Locate the cell with the specified text and output its (x, y) center coordinate. 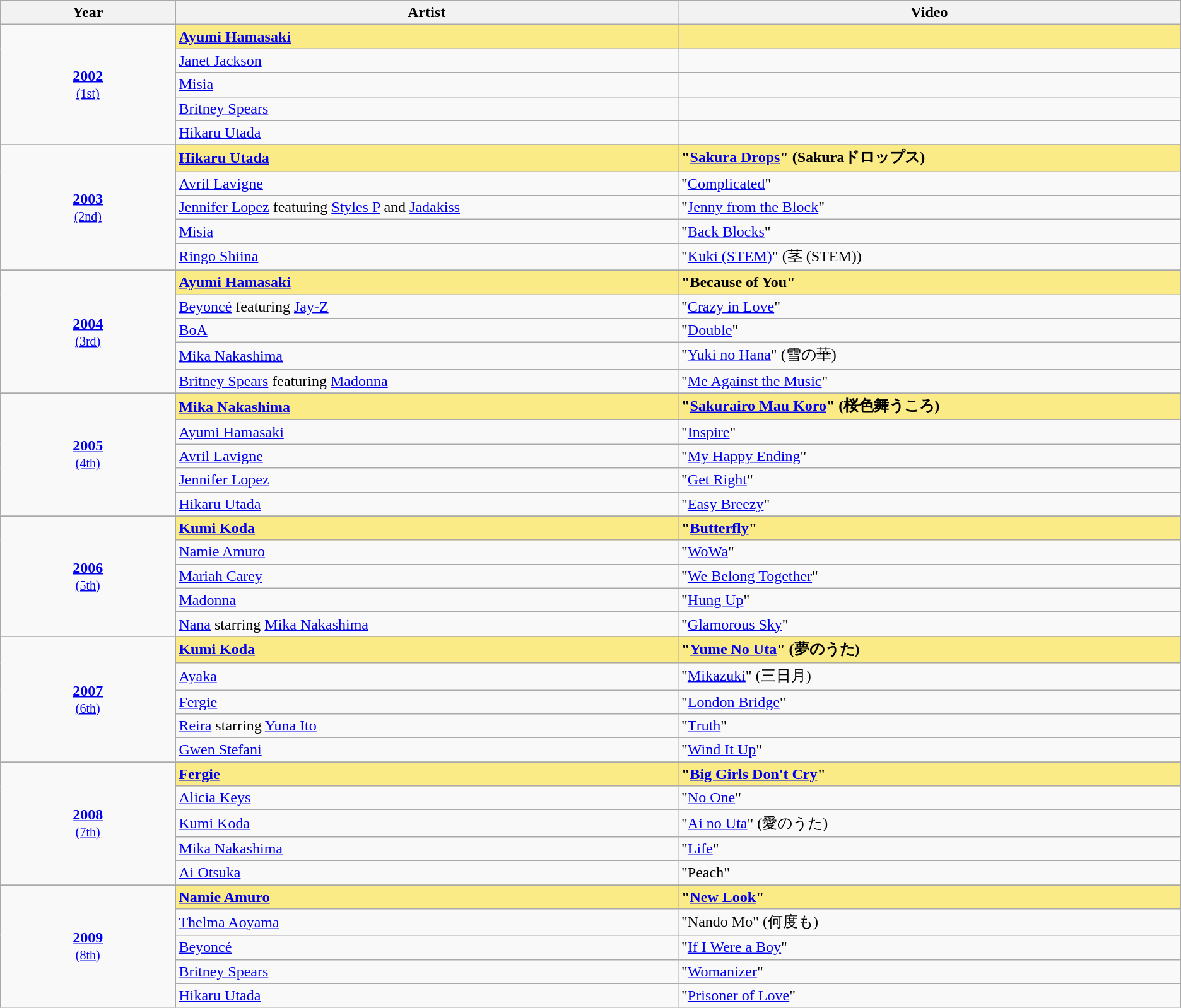
"My Happy Ending" (930, 456)
"New Look" (930, 896)
"We Belong Together" (930, 576)
Nana starring Mika Nakashima (426, 624)
"Jenny from the Block" (930, 208)
Beyoncé featuring Jay-Z (426, 306)
Reira starring Yuna Ito (426, 726)
Madonna (426, 600)
"Big Girls Don't Cry" (930, 774)
"Easy Breezy" (930, 504)
Year (88, 13)
Gwen Stefani (426, 750)
"Double" (930, 331)
"London Bridge" (930, 702)
Beyoncé (426, 947)
"Nando Mo" (何度も) (930, 922)
"WoWa" (930, 552)
2004(3rd) (88, 332)
"Glamorous Sky" (930, 624)
2003(2nd) (88, 207)
Britney Spears featuring Madonna (426, 381)
2008(7th) (88, 824)
"Ai no Uta" (愛のうた) (930, 824)
"Womanizer" (930, 971)
2009(8th) (88, 946)
"Butterfly" (930, 528)
"Sakurairo Mau Koro" (桜色舞うころ) (930, 406)
Thelma Aoyama (426, 922)
"If I Were a Boy" (930, 947)
"Life" (930, 848)
"Inspire" (930, 432)
Janet Jackson (426, 61)
"Prisoner of Love" (930, 995)
Ringo Shiina (426, 257)
Ayaka (426, 676)
"Because of You" (930, 282)
"Peach" (930, 872)
"Wind It Up" (930, 750)
"Hung Up" (930, 600)
Jennifer Lopez (426, 480)
"No One" (930, 798)
Jennifer Lopez featuring Styles P and Jadakiss (426, 208)
"Crazy in Love" (930, 306)
"Me Against the Music" (930, 381)
"Back Blocks" (930, 231)
Ai Otsuka (426, 872)
Artist (426, 13)
"Truth" (930, 726)
"Sakura Drops" (Sakuraドロップス) (930, 158)
Mariah Carey (426, 576)
2007(6th) (88, 699)
"Kuki (STEM)" (茎 (STEM)) (930, 257)
Video (930, 13)
BoA (426, 331)
"Complicated" (930, 184)
2005(4th) (88, 454)
2002(1st) (88, 85)
"Mikazuki" (三日月) (930, 676)
"Get Right" (930, 480)
2006(5th) (88, 576)
Alicia Keys (426, 798)
"Yuki no Hana" (雪の華) (930, 356)
"Yume No Uta" (夢のうた) (930, 650)
